Return the (X, Y) coordinate for the center point of the cell that contains the specified text.  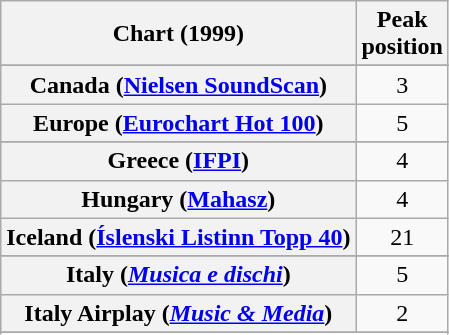
Greece (IFPI) (178, 161)
Italy Airplay (Music & Media) (178, 313)
Chart (1999) (178, 34)
Iceland (Íslenski Listinn Topp 40) (178, 237)
Hungary (Mahasz) (178, 199)
Europe (Eurochart Hot 100) (178, 123)
2 (402, 313)
3 (402, 85)
Peakposition (402, 34)
Canada (Nielsen SoundScan) (178, 85)
Italy (Musica e dischi) (178, 275)
21 (402, 237)
